Return [X, Y] of the center of cell containing provided text 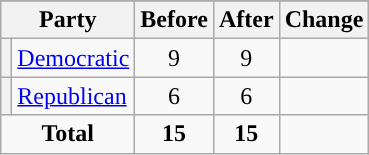
After [246, 20]
Party [68, 20]
Change [324, 20]
Democratic [74, 58]
Before [174, 20]
Republican [74, 96]
Total [68, 134]
